Determine the [x, y] coordinate at the center of the cell enclosing the given text.  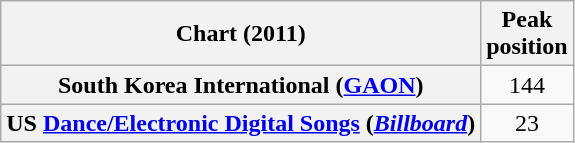
Chart (2011) [241, 34]
US Dance/Electronic Digital Songs (Billboard) [241, 123]
23 [527, 123]
Peakposition [527, 34]
South Korea International (GAON) [241, 85]
144 [527, 85]
